Locate the cell with the specified text and output its [x, y] center coordinate. 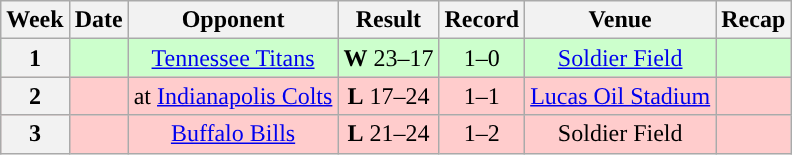
1–0 [482, 58]
Week [35, 20]
L 17–24 [388, 96]
Date [98, 20]
Venue [620, 20]
Opponent [233, 20]
2 [35, 96]
Lucas Oil Stadium [620, 96]
Result [388, 20]
Recap [754, 20]
L 21–24 [388, 134]
Record [482, 20]
1–1 [482, 96]
1–2 [482, 134]
3 [35, 134]
at Indianapolis Colts [233, 96]
W 23–17 [388, 58]
1 [35, 58]
Tennessee Titans [233, 58]
Buffalo Bills [233, 134]
